Search for the cell housing the specified text and yield its [x, y] center coordinate. 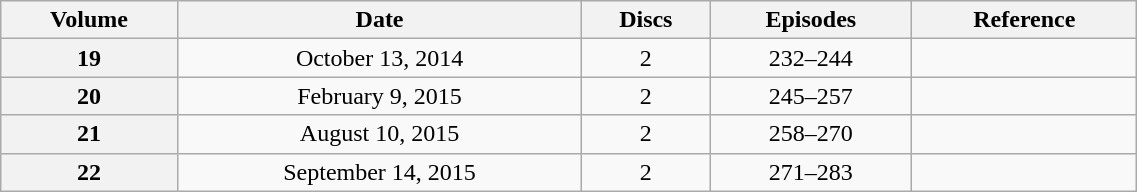
Reference [1024, 20]
September 14, 2015 [380, 172]
21 [89, 134]
October 13, 2014 [380, 58]
245–257 [811, 96]
Episodes [811, 20]
Discs [646, 20]
232–244 [811, 58]
22 [89, 172]
19 [89, 58]
August 10, 2015 [380, 134]
20 [89, 96]
February 9, 2015 [380, 96]
Date [380, 20]
Volume [89, 20]
271–283 [811, 172]
258–270 [811, 134]
